Capture the cell that displays the provided text and extract its [x, y] central coordinate. 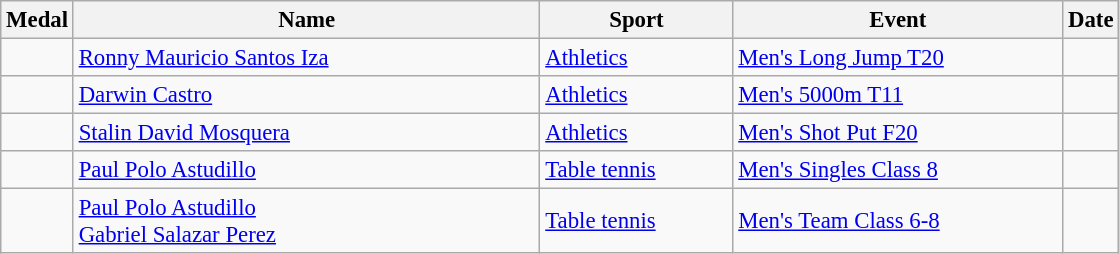
Men's Singles Class 8 [898, 170]
Event [898, 20]
Men's 5000m T11 [898, 95]
Medal [38, 20]
Darwin Castro [306, 95]
Men's Shot Put F20 [898, 133]
Men's Long Jump T20 [898, 58]
Ronny Mauricio Santos Iza [306, 58]
Sport [636, 20]
Paul Polo Astudillo Gabriel Salazar Perez [306, 222]
Name [306, 20]
Stalin David Mosquera [306, 133]
Men's Team Class 6-8 [898, 222]
Paul Polo Astudillo [306, 170]
Date [1091, 20]
